Identify which cell holds the provided text, then report its [X, Y] central coordinate. 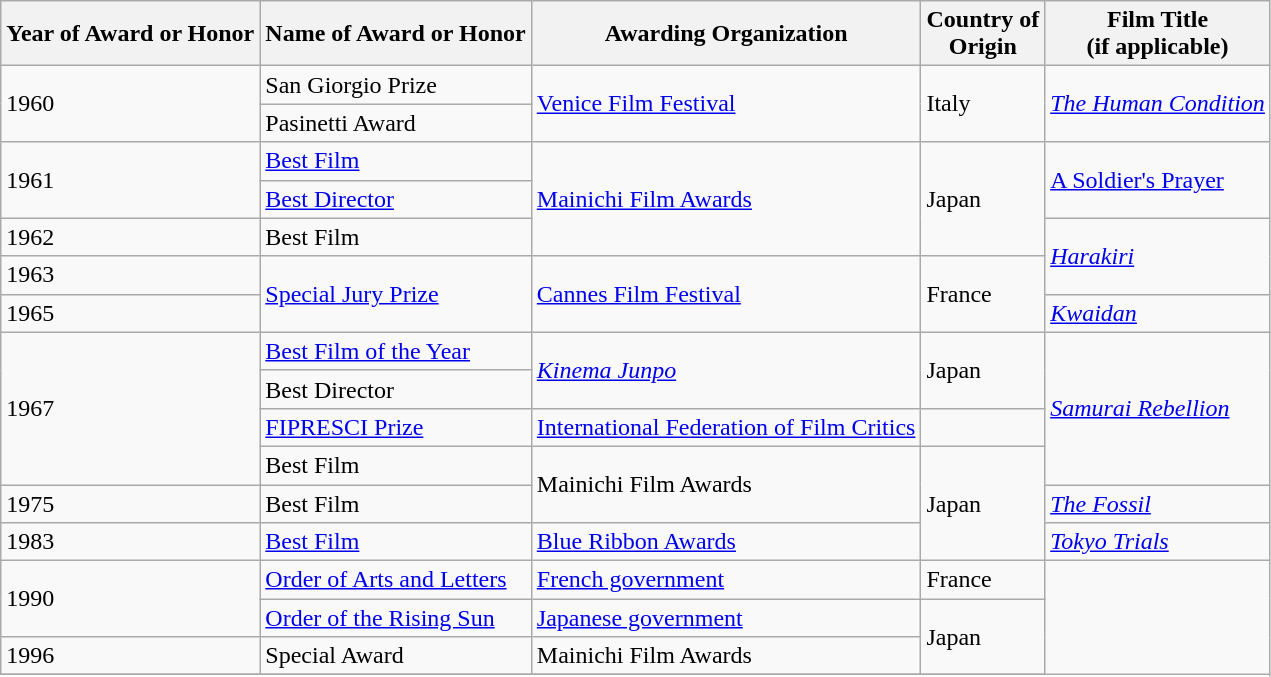
Samurai Rebellion [1158, 408]
Cannes Film Festival [726, 294]
1963 [130, 275]
Special Jury Prize [396, 294]
Awarding Organization [726, 34]
1983 [130, 542]
Year of Award or Honor [130, 34]
1996 [130, 656]
1967 [130, 408]
Japanese government [726, 618]
Kwaidan [1158, 313]
Order of the Rising Sun [396, 618]
Special Award [396, 656]
San Giorgio Prize [396, 85]
Pasinetti Award [396, 123]
1960 [130, 104]
1961 [130, 180]
Tokyo Trials [1158, 542]
The Human Condition [1158, 104]
Film Title (if applicable) [1158, 34]
Kinema Junpo [726, 370]
Best Film of the Year [396, 351]
Venice Film Festival [726, 104]
Order of Arts and Letters [396, 580]
1975 [130, 503]
French government [726, 580]
Harakiri [1158, 256]
1962 [130, 237]
The Fossil [1158, 503]
Name of Award or Honor [396, 34]
International Federation of Film Critics [726, 427]
Blue Ribbon Awards [726, 542]
Italy [983, 104]
Country of Origin [983, 34]
1990 [130, 599]
A Soldier's Prayer [1158, 180]
1965 [130, 313]
FIPRESCI Prize [396, 427]
